Determine the (x, y) coordinate at the center of the cell enclosing the given text.  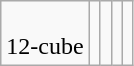
12-cube (45, 34)
